Identify which cell holds the provided text, then report its [X, Y] central coordinate. 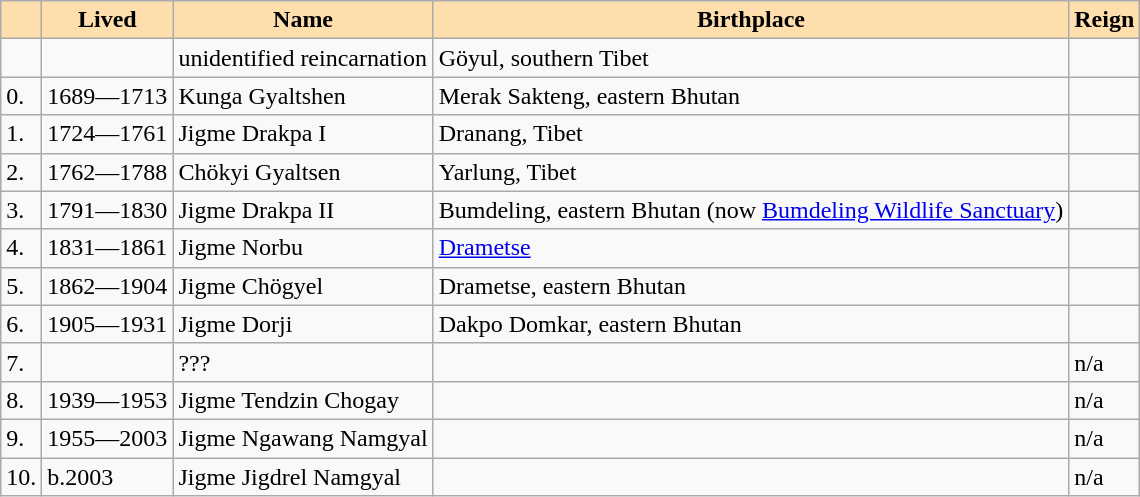
Name [303, 20]
Bumdeling, eastern Bhutan (now Bumdeling Wildlife Sanctuary) [751, 210]
Yarlung, Tibet [751, 172]
Jigme Dorji [303, 324]
Jigme Tendzin Chogay [303, 400]
Jigme Ngawang Namgyal [303, 438]
9. [22, 438]
1724—1761 [108, 134]
Jigme Norbu [303, 248]
8. [22, 400]
1905—1931 [108, 324]
1. [22, 134]
7. [22, 362]
Merak Sakteng, eastern Bhutan [751, 96]
3. [22, 210]
1791—1830 [108, 210]
Jigme Chögyel [303, 286]
Birthplace [751, 20]
1689—1713 [108, 96]
Reign [1104, 20]
1939—1953 [108, 400]
1862—1904 [108, 286]
??? [303, 362]
Göyul, southern Tibet [751, 58]
Drametse, eastern Bhutan [751, 286]
Drametse [751, 248]
Dranang, Tibet [751, 134]
Chökyi Gyaltsen [303, 172]
Lived [108, 20]
0. [22, 96]
1955—2003 [108, 438]
2. [22, 172]
1831—1861 [108, 248]
5. [22, 286]
Dakpo Domkar, eastern Bhutan [751, 324]
6. [22, 324]
Kunga Gyaltshen [303, 96]
10. [22, 477]
Jigme Drakpa I [303, 134]
unidentified reincarnation [303, 58]
1762—1788 [108, 172]
4. [22, 248]
Jigme Jigdrel Namgyal [303, 477]
Jigme Drakpa II [303, 210]
b.2003 [108, 477]
